From the cell containing the given text, extract its center point as [X, Y] coordinate. 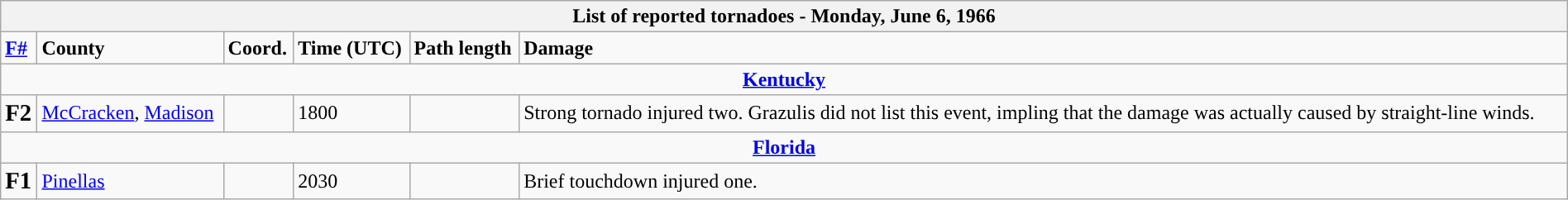
Path length [465, 48]
Florida [784, 147]
Kentucky [784, 79]
Pinellas [131, 181]
F1 [19, 181]
County [131, 48]
F2 [19, 113]
F# [19, 48]
2030 [351, 181]
Coord. [258, 48]
List of reported tornadoes - Monday, June 6, 1966 [784, 17]
McCracken, Madison [131, 113]
Time (UTC) [351, 48]
Strong tornado injured two. Grazulis did not list this event, impling that the damage was actually caused by straight-line winds. [1044, 113]
Damage [1044, 48]
Brief touchdown injured one. [1044, 181]
1800 [351, 113]
